Pinpoint the cell where the given text exists, returning its (x, y) midpoint coordinate. 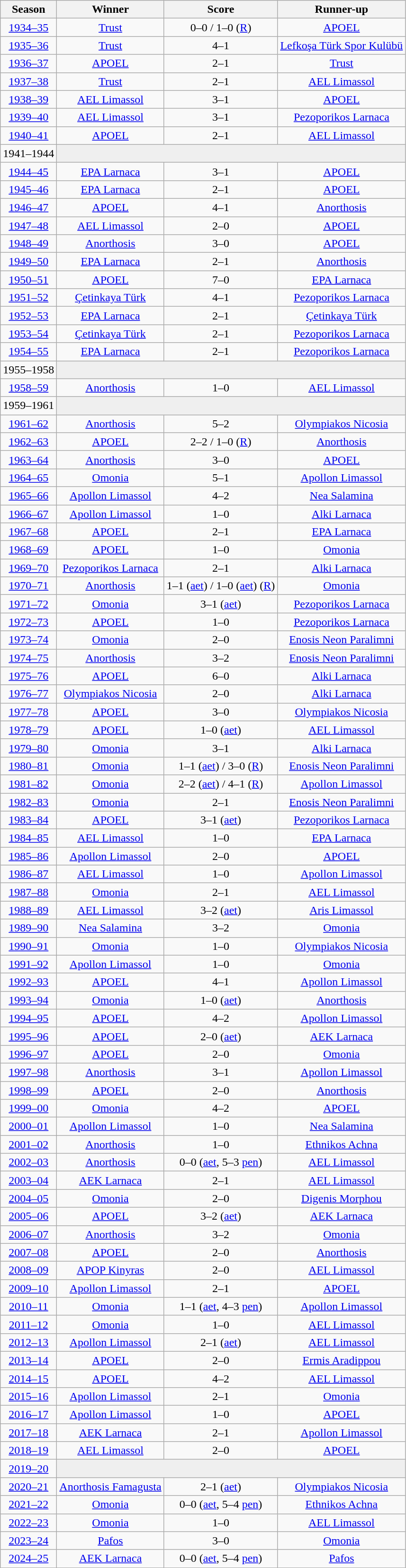
1976–77 (28, 694)
2016–17 (28, 1415)
1992–93 (28, 982)
Ermis Aradippou (342, 1360)
1977–78 (28, 712)
1–1 (aet) / 3–0 (R) (221, 766)
1970–71 (28, 586)
1936–37 (28, 63)
1958–59 (28, 388)
1987–88 (28, 892)
1998–99 (28, 1090)
2023–24 (28, 1541)
1972–73 (28, 622)
1975–76 (28, 676)
1964–65 (28, 478)
1994–95 (28, 1018)
2022–23 (28, 1523)
2010–11 (28, 1306)
Season (28, 9)
Anorthosis Famagusta (110, 1487)
1934–35 (28, 27)
1990–91 (28, 946)
1939–40 (28, 117)
1952–53 (28, 316)
2018–19 (28, 1451)
2002–03 (28, 1162)
1973–74 (28, 640)
1996–97 (28, 1054)
1985–86 (28, 856)
2011–12 (28, 1324)
1–1 (aet, 4–3 pen) (221, 1306)
1963–64 (28, 460)
1997–98 (28, 1072)
1950–51 (28, 280)
2003–04 (28, 1180)
1949–50 (28, 262)
2005–06 (28, 1216)
2019–20 (28, 1469)
1981–82 (28, 784)
2015–16 (28, 1397)
1999–00 (28, 1108)
2021–22 (28, 1505)
2013–14 (28, 1360)
1969–70 (28, 568)
1991–92 (28, 964)
2012–13 (28, 1342)
1983–84 (28, 820)
1978–79 (28, 730)
1982–83 (28, 802)
1941–1944 (28, 153)
2–2 / 1–0 (R) (221, 442)
1–1 (aet) / 1–0 (aet) (R) (221, 586)
5–2 (221, 424)
2007–08 (28, 1252)
7–0 (221, 280)
1953–54 (28, 334)
1980–81 (28, 766)
1968–69 (28, 550)
1979–80 (28, 748)
1965–66 (28, 496)
1937–38 (28, 81)
5–1 (221, 478)
1971–72 (28, 604)
1945–46 (28, 189)
1974–75 (28, 658)
0–0 (aet, 5–3 pen) (221, 1162)
1955–1958 (28, 370)
2004–05 (28, 1198)
2009–10 (28, 1288)
2–2 (aet) / 4–1 (R) (221, 784)
1951–52 (28, 298)
2001–02 (28, 1144)
Aris Limassol (342, 910)
1962–63 (28, 442)
1967–68 (28, 532)
1989–90 (28, 928)
Score (221, 9)
1946–47 (28, 207)
1961–62 (28, 424)
1947–48 (28, 226)
2–0 (aet) (221, 1036)
Lefkoşa Türk Spor Kulübü (342, 45)
1938–39 (28, 99)
2008–09 (28, 1270)
1993–94 (28, 1000)
1935–36 (28, 45)
APOP Kinyras (110, 1270)
1984–85 (28, 838)
1940–41 (28, 135)
Digenis Morphou (342, 1198)
2020–21 (28, 1487)
1995–96 (28, 1036)
Winner (110, 9)
Runner-up (342, 9)
1948–49 (28, 244)
1988–89 (28, 910)
2000–01 (28, 1126)
0–0 / 1–0 (R) (221, 27)
1959–1961 (28, 406)
2024–25 (28, 1559)
1944–45 (28, 171)
6–0 (221, 676)
1986–87 (28, 874)
2017–18 (28, 1433)
1954–55 (28, 352)
2014–15 (28, 1379)
2006–07 (28, 1234)
1966–67 (28, 514)
